Extract the [x, y] coordinate from the center of the cell holding the provided text.  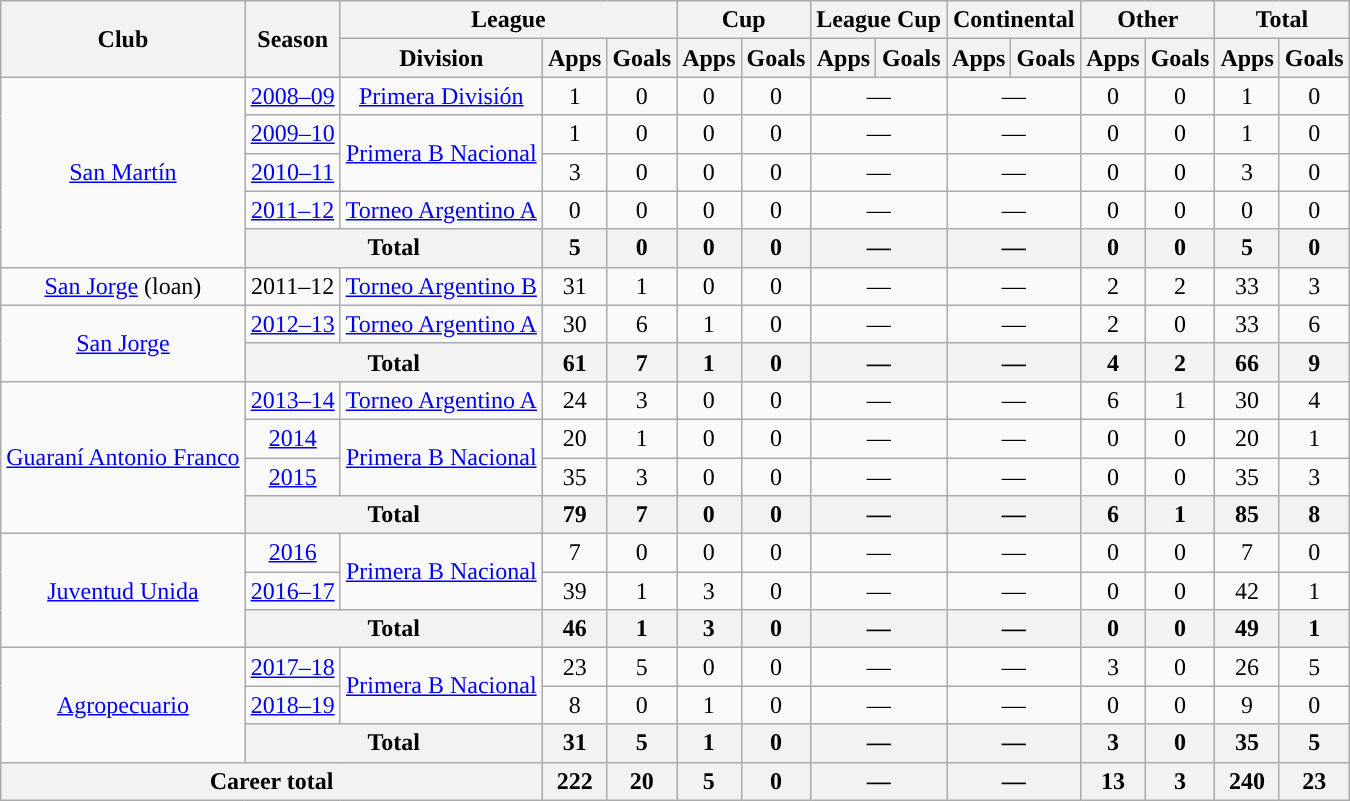
46 [574, 629]
Continental [1014, 20]
13 [1113, 781]
Primera División [441, 96]
2016–17 [292, 591]
2016 [292, 553]
Division [441, 58]
240 [1247, 781]
49 [1247, 629]
2009–10 [292, 134]
61 [574, 362]
42 [1247, 591]
2017–18 [292, 667]
Torneo Argentino B [441, 286]
San Jorge (loan) [123, 286]
Season [292, 39]
79 [574, 515]
San Martín [123, 172]
2013–14 [292, 400]
Career total [272, 781]
Cup [744, 20]
222 [574, 781]
2018–19 [292, 705]
2012–13 [292, 324]
2014 [292, 438]
Club [123, 39]
2015 [292, 477]
League Cup [879, 20]
Agropecuario [123, 705]
39 [574, 591]
24 [574, 400]
San Jorge [123, 343]
85 [1247, 515]
Guaraní Antonio Franco [123, 457]
2008–09 [292, 96]
26 [1247, 667]
66 [1247, 362]
League [508, 20]
2010–11 [292, 172]
Juventud Unida [123, 591]
Other [1148, 20]
